Detect which cell encompasses the target text, then output its [X, Y] center coordinate. 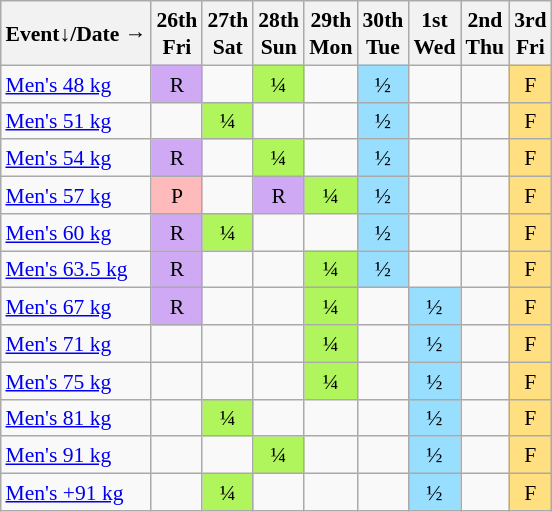
Event↓/Date → [76, 33]
Men's 51 kg [76, 120]
26thFri [176, 33]
Men's 91 kg [76, 454]
27thSat [228, 33]
Men's 81 kg [76, 418]
Men's 48 kg [76, 84]
29thMon [330, 33]
3rdFri [530, 33]
Men's 54 kg [76, 158]
28thSun [278, 33]
30thTue [382, 33]
Men's +91 kg [76, 492]
1stWed [434, 33]
P [176, 194]
Men's 67 kg [76, 306]
Men's 75 kg [76, 380]
Men's 57 kg [76, 194]
Men's 60 kg [76, 232]
2ndThu [486, 33]
Men's 63.5 kg [76, 268]
Men's 71 kg [76, 344]
